Locate the cell with the specified text and output its (x, y) center coordinate. 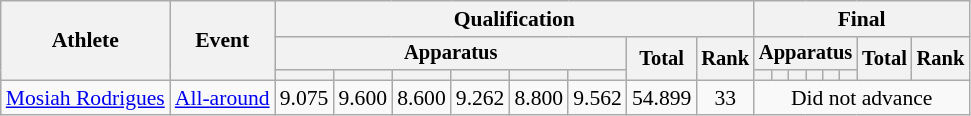
Qualification (514, 19)
9.075 (304, 98)
33 (725, 98)
Mosiah Rodrigues (86, 98)
9.562 (598, 98)
Event (222, 40)
9.262 (480, 98)
Athlete (86, 40)
8.600 (422, 98)
Final (862, 19)
9.600 (362, 98)
54.899 (662, 98)
8.800 (538, 98)
Did not advance (862, 98)
All-around (222, 98)
